Pinpoint the cell where the given text exists, returning its (X, Y) midpoint coordinate. 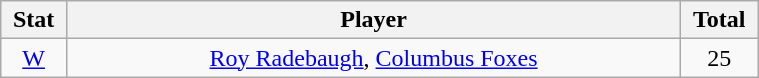
W (34, 58)
Stat (34, 20)
Total (720, 20)
Roy Radebaugh, Columbus Foxes (373, 58)
25 (720, 58)
Player (373, 20)
